Scan for the cell matching the given text and deliver its [X, Y] coordinate at center. 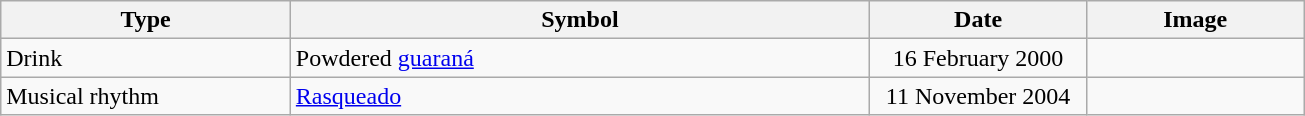
Date [978, 20]
Musical rhythm [146, 96]
Type [146, 20]
Rasqueado [580, 96]
Powdered guaraná [580, 58]
16 February 2000 [978, 58]
Drink [146, 58]
11 November 2004 [978, 96]
Image [1196, 20]
Symbol [580, 20]
